Search for the cell housing the specified text and yield its [x, y] center coordinate. 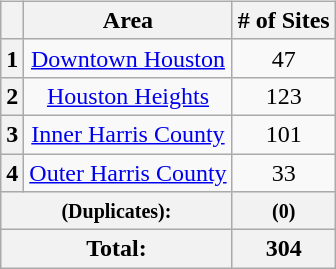
101 [284, 134]
(Duplicates): [116, 211]
Downtown Houston [128, 58]
304 [284, 249]
(0) [284, 211]
Outer Harris County [128, 173]
47 [284, 58]
4 [12, 173]
33 [284, 173]
Inner Harris County [128, 134]
3 [12, 134]
Houston Heights [128, 96]
Area [128, 20]
Total: [116, 249]
# of Sites [284, 20]
2 [12, 96]
123 [284, 96]
1 [12, 58]
